Return (x, y) of the center of cell containing provided text 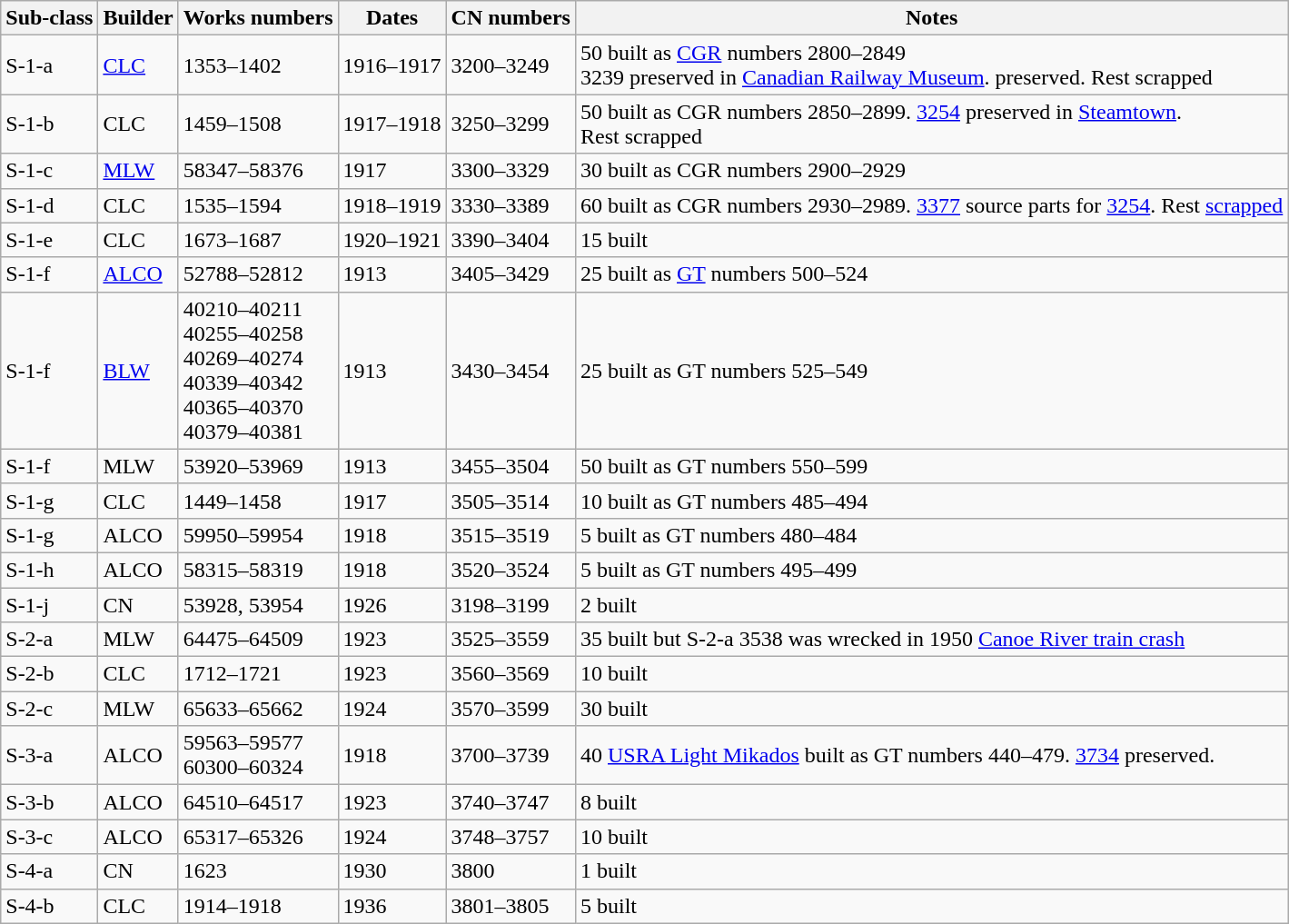
1353–1402 (258, 65)
1623 (258, 871)
58347–58376 (258, 171)
S-1-c (49, 171)
S-4-a (49, 871)
Dates (392, 18)
3700–3739 (511, 756)
30 built as CGR numbers 2900–2929 (931, 171)
1917–1918 (392, 124)
59563–5957760300–60324 (258, 756)
1926 (392, 604)
53928, 53954 (258, 604)
3455–3504 (511, 466)
3250–3299 (511, 124)
3390–3404 (511, 240)
1712–1721 (258, 674)
35 built but S-2-a 3538 was wrecked in 1950 Canoe River train crash (931, 640)
S-3-a (49, 756)
59950–59954 (258, 535)
3200–3249 (511, 65)
10 built as GT numbers 485–494 (931, 501)
1673–1687 (258, 240)
5 built (931, 906)
64475–64509 (258, 640)
1920–1921 (392, 240)
BLW (138, 371)
3505–3514 (511, 501)
S-1-d (49, 205)
1918–1919 (392, 205)
50 built as GT numbers 550–599 (931, 466)
25 built as GT numbers 525–549 (931, 371)
S-2-a (49, 640)
S-1-j (49, 604)
1916–1917 (392, 65)
S-1-h (49, 570)
30 built (931, 709)
53920–53969 (258, 466)
64510–64517 (258, 802)
3800 (511, 871)
3570–3599 (511, 709)
1535–1594 (258, 205)
1936 (392, 906)
3430–3454 (511, 371)
S-4-b (49, 906)
CN numbers (511, 18)
25 built as GT numbers 500–524 (931, 274)
40210–4021140255–4025840269–4027440339–4034240365–4037040379–40381 (258, 371)
Sub-class (49, 18)
S-1-a (49, 65)
3515–3519 (511, 535)
50 built as CGR numbers 2850–2899. 3254 preserved in Steamtown.Rest scrapped (931, 124)
65633–65662 (258, 709)
2 built (931, 604)
50 built as CGR numbers 2800–28493239 preserved in Canadian Railway Museum. preserved. Rest scrapped (931, 65)
60 built as CGR numbers 2930–2989. 3377 source parts for 3254. Rest scrapped (931, 205)
3525–3559 (511, 640)
S-1-e (49, 240)
Works numbers (258, 18)
3405–3429 (511, 274)
5 built as GT numbers 495–499 (931, 570)
3740–3747 (511, 802)
3300–3329 (511, 171)
S-2-c (49, 709)
3520–3524 (511, 570)
1449–1458 (258, 501)
S-3-b (49, 802)
3801–3805 (511, 906)
S-2-b (49, 674)
S-3-c (49, 837)
58315–58319 (258, 570)
15 built (931, 240)
65317–65326 (258, 837)
52788–52812 (258, 274)
Notes (931, 18)
S-1-b (49, 124)
3560–3569 (511, 674)
1914–1918 (258, 906)
40 USRA Light Mikados built as GT numbers 440–479. 3734 preserved. (931, 756)
3198–3199 (511, 604)
5 built as GT numbers 480–484 (931, 535)
3330–3389 (511, 205)
3748–3757 (511, 837)
1930 (392, 871)
Builder (138, 18)
1 built (931, 871)
1459–1508 (258, 124)
8 built (931, 802)
